Capture the cell that displays the provided text and extract its [X, Y] central coordinate. 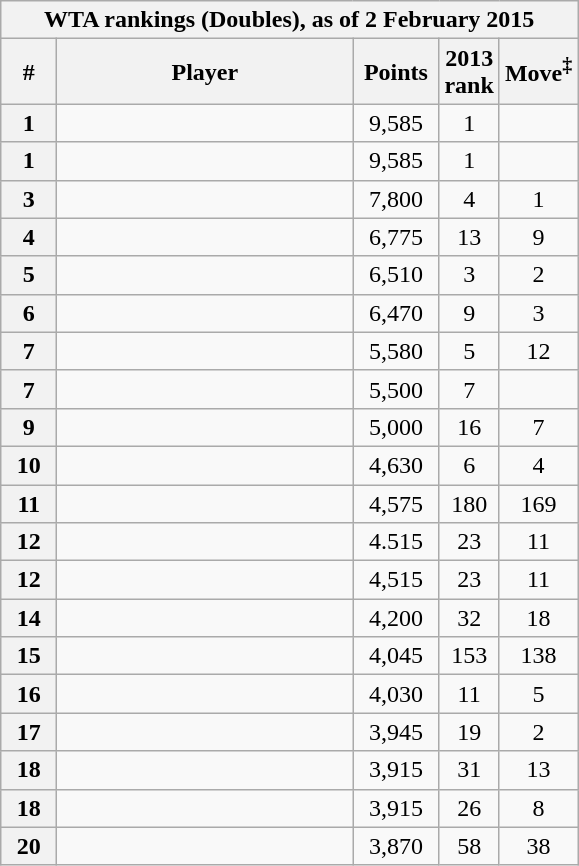
4,030 [396, 694]
3,945 [396, 732]
14 [29, 618]
15 [29, 656]
Move‡ [538, 72]
8 [538, 808]
5,000 [396, 427]
58 [469, 846]
Points [396, 72]
17 [29, 732]
4,200 [396, 618]
3,870 [396, 846]
4,575 [396, 503]
169 [538, 503]
31 [469, 770]
5,580 [396, 351]
6,470 [396, 313]
7,800 [396, 199]
32 [469, 618]
5,500 [396, 389]
153 [469, 656]
6,775 [396, 237]
4.515 [396, 542]
4,045 [396, 656]
180 [469, 503]
WTA rankings (Doubles), as of 2 February 2015 [290, 20]
4,515 [396, 580]
10 [29, 465]
2013 rank [469, 72]
# [29, 72]
19 [469, 732]
138 [538, 656]
20 [29, 846]
6,510 [396, 275]
Player [205, 72]
38 [538, 846]
4,630 [396, 465]
26 [469, 808]
